Find where the given text appears and provide that cell's center as [X, Y] coordinate. 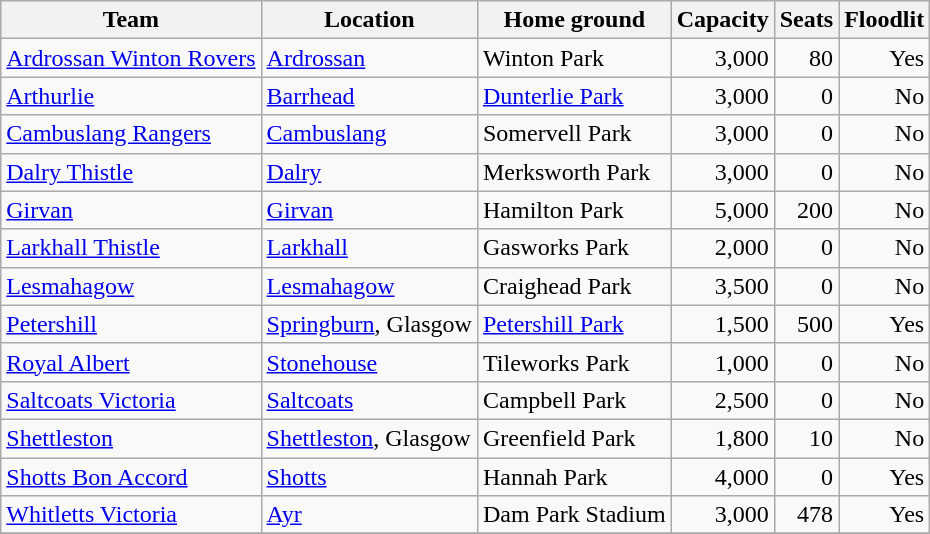
478 [806, 515]
Hamilton Park [574, 210]
Shettleston [131, 438]
Ayr [369, 515]
Petershill Park [574, 324]
Gasworks Park [574, 248]
Team [131, 20]
80 [806, 58]
500 [806, 324]
2,500 [722, 400]
Arthurlie [131, 96]
Whitletts Victoria [131, 515]
Dalry [369, 172]
Location [369, 20]
Dam Park Stadium [574, 515]
Larkhall [369, 248]
Winton Park [574, 58]
Saltcoats [369, 400]
Cambuslang [369, 134]
200 [806, 210]
Royal Albert [131, 362]
Barrhead [369, 96]
Dalry Thistle [131, 172]
Shotts Bon Accord [131, 477]
Cambuslang Rangers [131, 134]
Springburn, Glasgow [369, 324]
Larkhall Thistle [131, 248]
Merksworth Park [574, 172]
Hannah Park [574, 477]
3,500 [722, 286]
Petershill [131, 324]
Tileworks Park [574, 362]
4,000 [722, 477]
10 [806, 438]
5,000 [722, 210]
Shotts [369, 477]
Saltcoats Victoria [131, 400]
Shettleston, Glasgow [369, 438]
Floodlit [884, 20]
Home ground [574, 20]
Ardrossan Winton Rovers [131, 58]
Somervell Park [574, 134]
Capacity [722, 20]
Seats [806, 20]
Greenfield Park [574, 438]
Campbell Park [574, 400]
1,800 [722, 438]
1,000 [722, 362]
Craighead Park [574, 286]
Ardrossan [369, 58]
2,000 [722, 248]
Dunterlie Park [574, 96]
Stonehouse [369, 362]
1,500 [722, 324]
